Find where the given text appears and provide that cell's center as (x, y) coordinate. 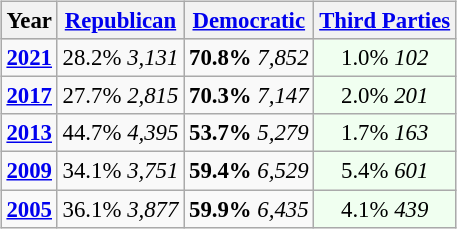
70.8% 7,852 (249, 58)
2009 (29, 171)
28.2% 3,131 (120, 58)
1.7% 163 (385, 133)
2013 (29, 133)
1.0% 102 (385, 58)
36.1% 3,877 (120, 209)
53.7% 5,279 (249, 133)
Year (29, 21)
Democratic (249, 21)
5.4% 601 (385, 171)
34.1% 3,751 (120, 171)
Republican (120, 21)
2.0% 201 (385, 96)
Third Parties (385, 21)
59.9% 6,435 (249, 209)
70.3% 7,147 (249, 96)
44.7% 4,395 (120, 133)
59.4% 6,529 (249, 171)
4.1% 439 (385, 209)
27.7% 2,815 (120, 96)
2005 (29, 209)
2017 (29, 96)
2021 (29, 58)
